From the cell containing the given text, extract its center point as (x, y) coordinate. 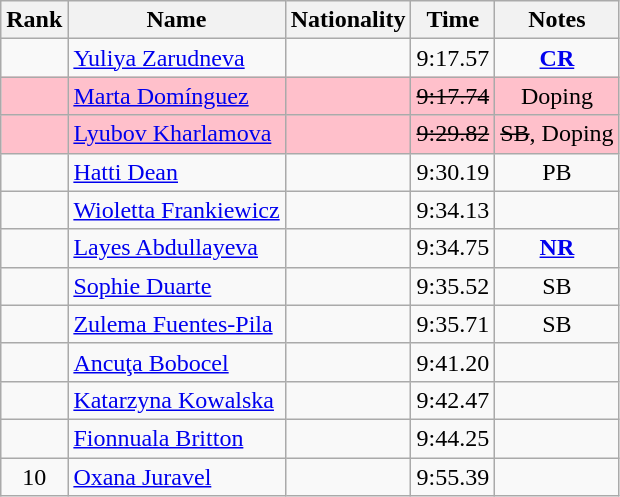
Sophie Duarte (176, 286)
Notes (557, 20)
9:17.57 (453, 58)
Fionnuala Britton (176, 438)
9:35.52 (453, 286)
Rank (34, 20)
Nationality (348, 20)
Hatti Dean (176, 172)
Layes Abdullayeva (176, 248)
9:35.71 (453, 324)
PB (557, 172)
9:17.74 (453, 96)
Marta Domínguez (176, 96)
SB, Doping (557, 134)
Doping (557, 96)
9:30.19 (453, 172)
9:34.75 (453, 248)
Katarzyna Kowalska (176, 400)
NR (557, 248)
CR (557, 58)
Oxana Juravel (176, 477)
9:41.20 (453, 362)
Lyubov Kharlamova (176, 134)
9:29.82 (453, 134)
9:55.39 (453, 477)
Time (453, 20)
Ancuţa Bobocel (176, 362)
Name (176, 20)
Wioletta Frankiewicz (176, 210)
9:44.25 (453, 438)
10 (34, 477)
9:42.47 (453, 400)
Yuliya Zarudneva (176, 58)
Zulema Fuentes-Pila (176, 324)
9:34.13 (453, 210)
